Find where the given text appears and provide that cell's center as [X, Y] coordinate. 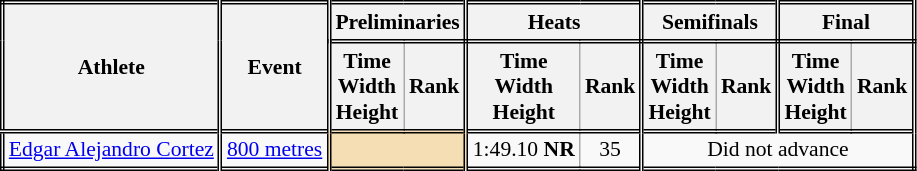
Semifinals [710, 22]
1:49.10 NR [523, 150]
Edgar Alejandro Cortez [111, 150]
Heats [554, 22]
800 metres [274, 150]
35 [611, 150]
Event [274, 67]
Did not advance [778, 150]
Final [846, 22]
Preliminaries [398, 22]
Athlete [111, 67]
